Locate the cell with the specified text and output its (x, y) center coordinate. 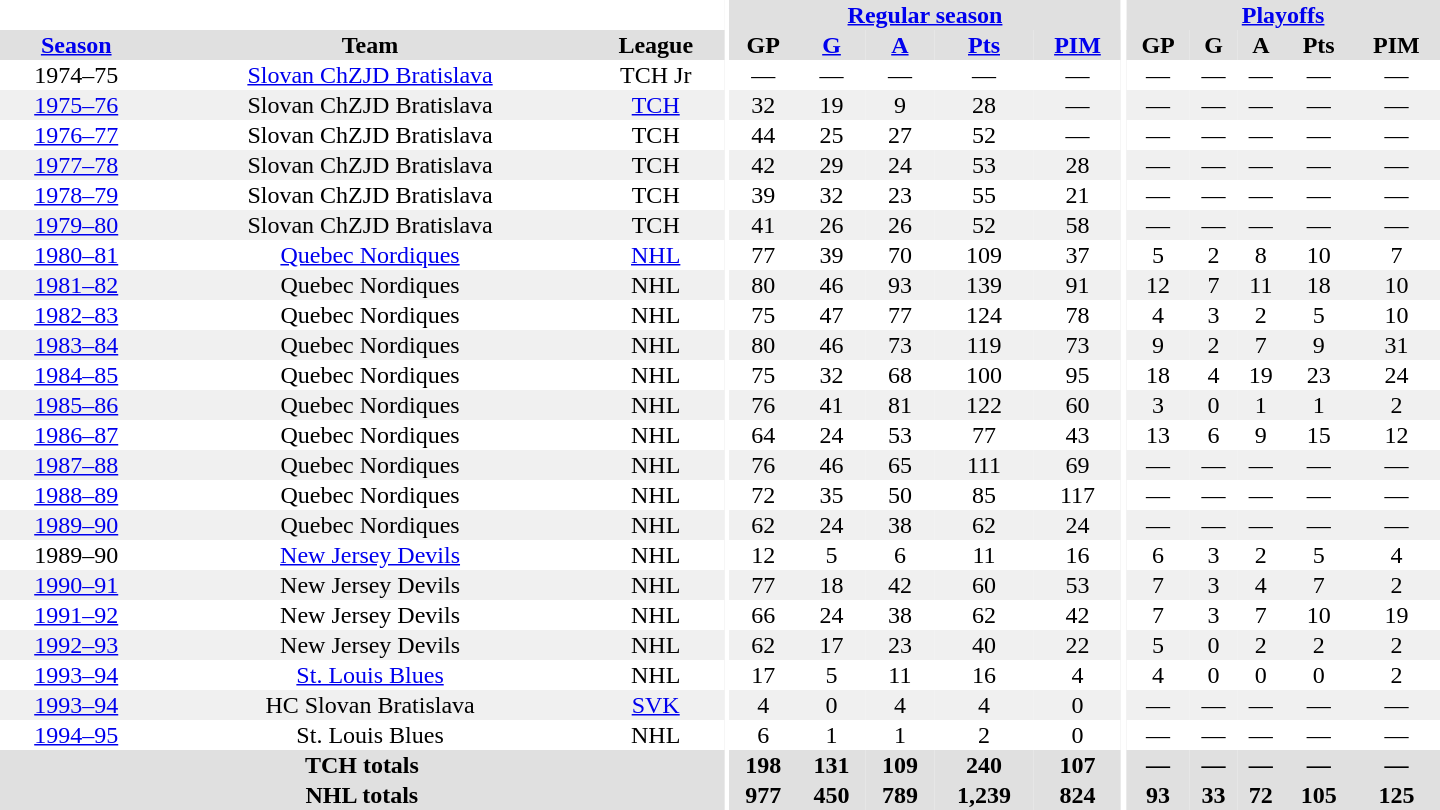
55 (984, 195)
25 (831, 135)
1974–75 (76, 75)
37 (1078, 255)
240 (984, 765)
League (656, 45)
64 (763, 435)
1979–80 (76, 225)
111 (984, 465)
122 (984, 405)
1980–81 (76, 255)
SVK (656, 705)
TCH totals (362, 765)
139 (984, 285)
1990–91 (76, 585)
1988–89 (76, 495)
21 (1078, 195)
13 (1158, 435)
1992–93 (76, 645)
789 (900, 795)
66 (763, 615)
1976–77 (76, 135)
TCH Jr (656, 75)
1987–88 (76, 465)
1994–95 (76, 735)
35 (831, 495)
125 (1396, 795)
450 (831, 795)
107 (1078, 765)
NHL totals (362, 795)
100 (984, 375)
70 (900, 255)
68 (900, 375)
1975–76 (76, 105)
44 (763, 135)
47 (831, 315)
117 (1078, 495)
27 (900, 135)
Regular season (925, 15)
58 (1078, 225)
65 (900, 465)
1977–78 (76, 165)
131 (831, 765)
1,239 (984, 795)
95 (1078, 375)
HC Slovan Bratislava (370, 705)
31 (1396, 345)
8 (1260, 255)
1982–83 (76, 315)
1991–92 (76, 615)
15 (1318, 435)
198 (763, 765)
29 (831, 165)
43 (1078, 435)
91 (1078, 285)
1983–84 (76, 345)
81 (900, 405)
824 (1078, 795)
119 (984, 345)
Team (370, 45)
1984–85 (76, 375)
Playoffs (1283, 15)
22 (1078, 645)
40 (984, 645)
1986–87 (76, 435)
85 (984, 495)
977 (763, 795)
1978–79 (76, 195)
33 (1214, 795)
50 (900, 495)
78 (1078, 315)
1981–82 (76, 285)
1985–86 (76, 405)
105 (1318, 795)
Season (76, 45)
124 (984, 315)
69 (1078, 465)
